Search for the cell housing the specified text and yield its [x, y] center coordinate. 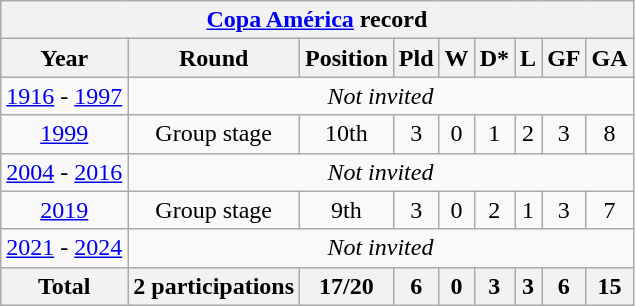
2 participations [214, 286]
9th [347, 210]
2019 [64, 210]
W [456, 58]
7 [610, 210]
2021 - 2024 [64, 248]
15 [610, 286]
17/20 [347, 286]
1916 - 1997 [64, 96]
GF [564, 58]
Round [214, 58]
D* [494, 58]
GA [610, 58]
Year [64, 58]
10th [347, 134]
Position [347, 58]
8 [610, 134]
1999 [64, 134]
Copa América record [317, 20]
Pld [416, 58]
2004 - 2016 [64, 172]
Total [64, 286]
L [528, 58]
